Search for the cell housing the specified text and yield its (x, y) center coordinate. 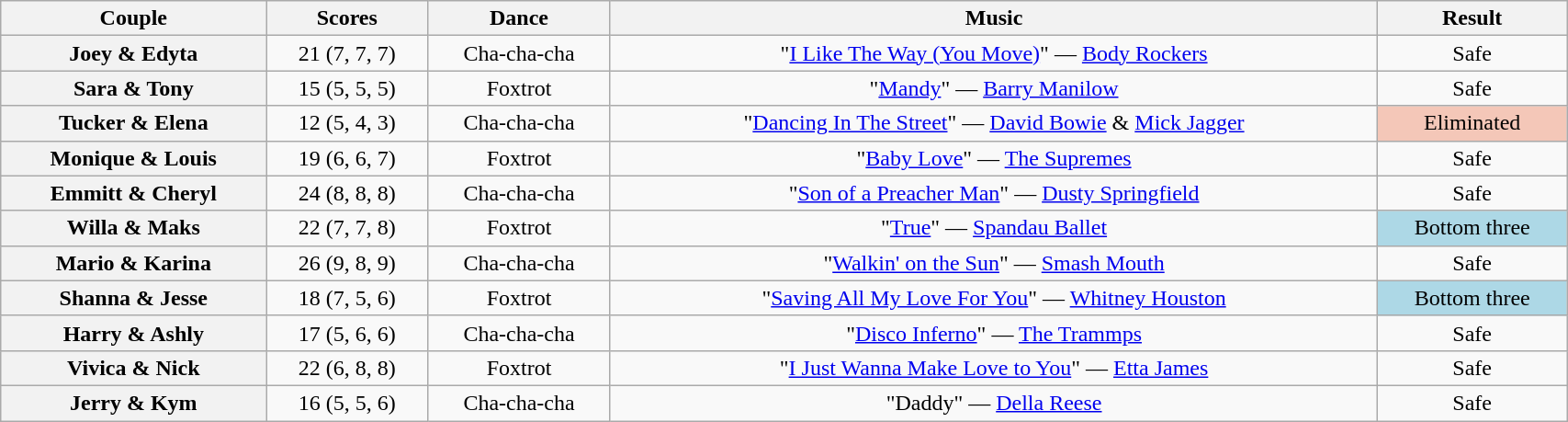
"Mandy" — Barry Manilow (994, 88)
Music (994, 18)
24 (8, 8, 8) (347, 193)
"True" — Spandau Ballet (994, 228)
Sara & Tony (134, 88)
Couple (134, 18)
Mario & Karina (134, 263)
Jerry & Kym (134, 403)
Vivica & Nick (134, 368)
Tucker & Elena (134, 123)
"I Just Wanna Make Love to You" — Etta James (994, 368)
Dance (520, 18)
22 (7, 7, 8) (347, 228)
"Son of a Preacher Man" — Dusty Springfield (994, 193)
"Dancing In The Street" — David Bowie & Mick Jagger (994, 123)
Scores (347, 18)
17 (5, 6, 6) (347, 333)
Joey & Edyta (134, 53)
Shanna & Jesse (134, 298)
Harry & Ashly (134, 333)
22 (6, 8, 8) (347, 368)
Result (1472, 18)
"Disco Inferno" — The Trammps (994, 333)
"Daddy" — Della Reese (994, 403)
"I Like The Way (You Move)" — Body Rockers (994, 53)
Emmitt & Cheryl (134, 193)
21 (7, 7, 7) (347, 53)
"Baby Love" — The Supremes (994, 158)
12 (5, 4, 3) (347, 123)
Monique & Louis (134, 158)
Willa & Maks (134, 228)
"Saving All My Love For You" — Whitney Houston (994, 298)
Eliminated (1472, 123)
19 (6, 6, 7) (347, 158)
15 (5, 5, 5) (347, 88)
26 (9, 8, 9) (347, 263)
18 (7, 5, 6) (347, 298)
"Walkin' on the Sun" — Smash Mouth (994, 263)
16 (5, 5, 6) (347, 403)
